From the cell containing the given text, extract its center point as (X, Y) coordinate. 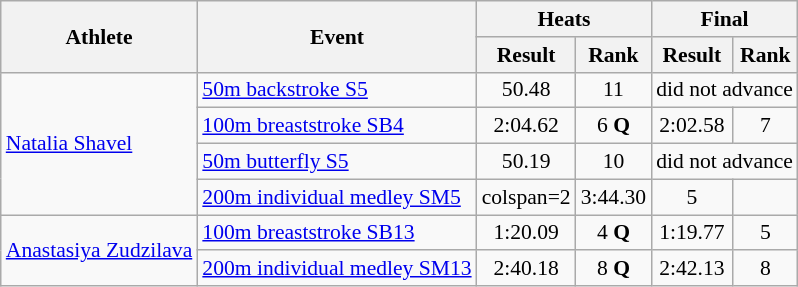
200m individual medley SM5 (336, 197)
4 Q (614, 233)
100m breaststroke SB4 (336, 126)
Final (724, 19)
8 (766, 269)
200m individual medley SM13 (336, 269)
11 (614, 90)
8 Q (614, 269)
Athlete (100, 36)
2:40.18 (526, 269)
50.48 (526, 90)
1:19.77 (692, 233)
100m breaststroke SB13 (336, 233)
50m backstroke S5 (336, 90)
Anastasiya Zudzilava (100, 250)
Event (336, 36)
2:02.58 (692, 126)
50.19 (526, 162)
7 (766, 126)
50m butterfly S5 (336, 162)
Heats (564, 19)
10 (614, 162)
colspan=2 (526, 197)
3:44.30 (614, 197)
Natalia Shavel (100, 143)
2:04.62 (526, 126)
2:42.13 (692, 269)
6 Q (614, 126)
1:20.09 (526, 233)
